Locate the cell with the specified text and output its (x, y) center coordinate. 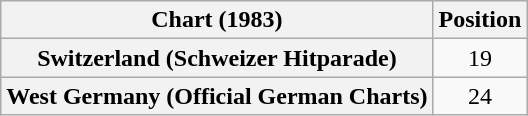
24 (480, 96)
Position (480, 20)
Switzerland (Schweizer Hitparade) (217, 58)
West Germany (Official German Charts) (217, 96)
19 (480, 58)
Chart (1983) (217, 20)
